Locate the cell with the specified text and output its (X, Y) center coordinate. 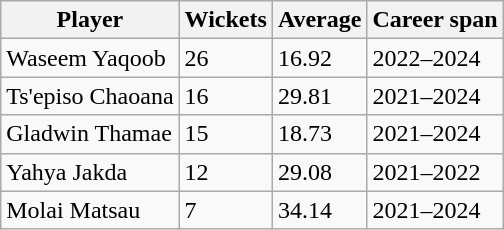
Ts'episo Chaoana (90, 96)
Career span (435, 20)
18.73 (320, 134)
29.81 (320, 96)
34.14 (320, 210)
Average (320, 20)
16 (226, 96)
26 (226, 58)
2022–2024 (435, 58)
29.08 (320, 172)
Yahya Jakda (90, 172)
16.92 (320, 58)
Gladwin Thamae (90, 134)
Molai Matsau (90, 210)
7 (226, 210)
Waseem Yaqoob (90, 58)
Wickets (226, 20)
12 (226, 172)
2021–2022 (435, 172)
Player (90, 20)
15 (226, 134)
